Find where the given text appears and provide that cell's center as (X, Y) coordinate. 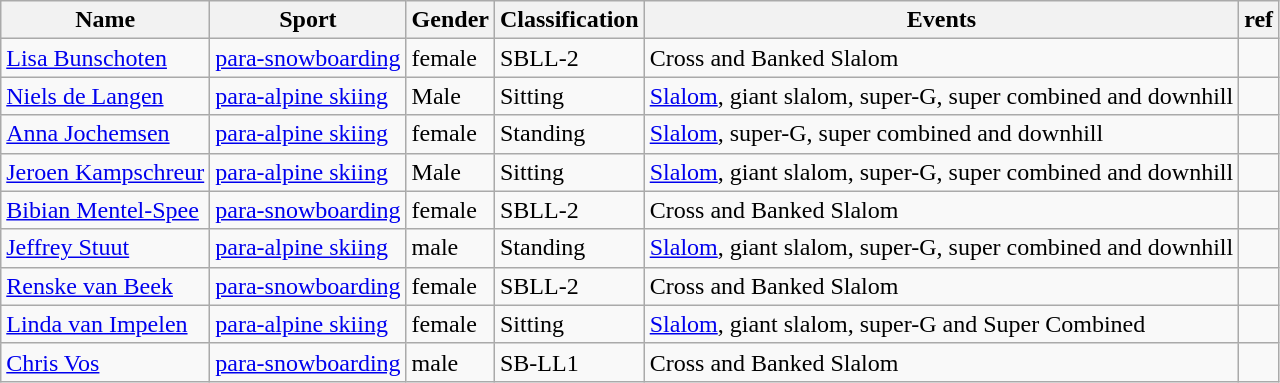
Events (942, 20)
Gender (450, 20)
ref (1259, 20)
Renske van Beek (106, 286)
Linda van Impelen (106, 324)
SB-LL1 (569, 362)
Classification (569, 20)
Name (106, 20)
Slalom, giant slalom, super-G and Super Combined (942, 324)
Jeroen Kampschreur (106, 172)
Lisa Bunschoten (106, 58)
Bibian Mentel-Spee (106, 210)
Sport (308, 20)
Slalom, super-G, super combined and downhill (942, 134)
Jeffrey Stuut (106, 248)
Chris Vos (106, 362)
Niels de Langen (106, 96)
Anna Jochemsen (106, 134)
